From the cell containing the given text, extract its center point as (X, Y) coordinate. 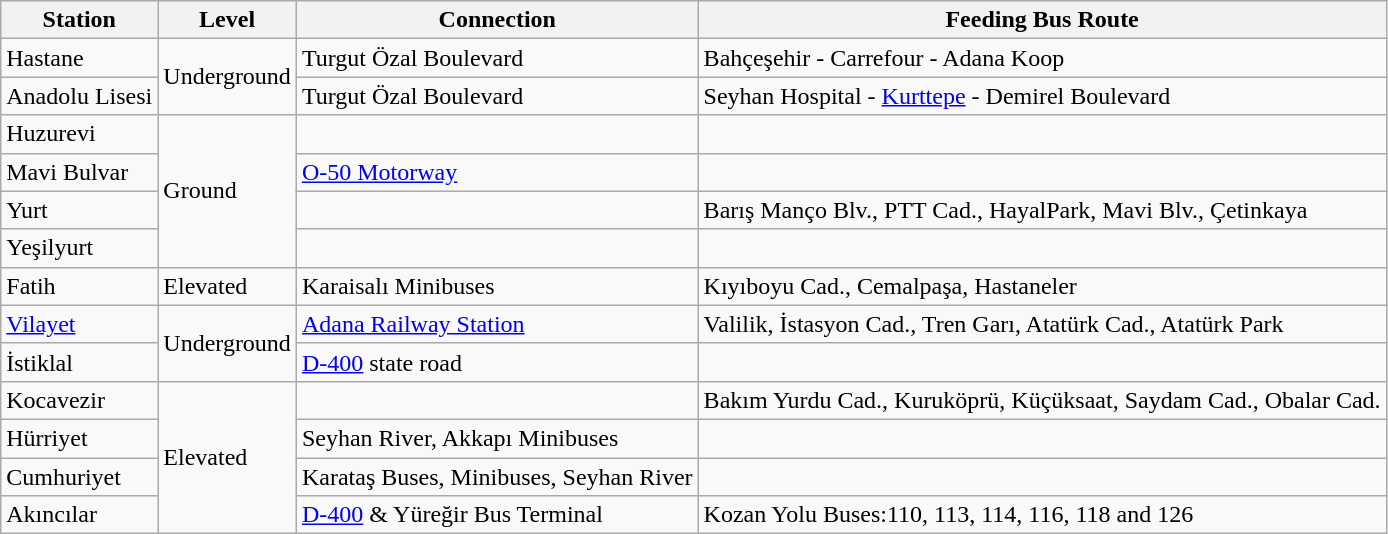
İstiklal (80, 362)
Hürriyet (80, 438)
D-400 state road (497, 362)
Kozan Yolu Buses:110, 113, 114, 116, 118 and 126 (1042, 515)
Mavi Bulvar (80, 172)
O-50 Motorway (497, 172)
Ground (228, 191)
Connection (497, 20)
Bahçeşehir - Carrefour - Adana Koop (1042, 58)
Seyhan River, Akkapı Minibuses (497, 438)
Yeşilyurt (80, 248)
Station (80, 20)
Seyhan Hospital - Kurttepe - Demirel Boulevard (1042, 96)
Huzurevi (80, 134)
Akıncılar (80, 515)
Barış Manço Blv., PTT Cad., HayalPark, Mavi Blv., Çetinkaya (1042, 210)
D-400 & Yüreğir Bus Terminal (497, 515)
Feeding Bus Route (1042, 20)
Kocavezir (80, 400)
Vilayet (80, 324)
Yurt (80, 210)
Adana Railway Station (497, 324)
Kıyıboyu Cad., Cemalpaşa, Hastaneler (1042, 286)
Anadolu Lisesi (80, 96)
Fatih (80, 286)
Bakım Yurdu Cad., Kuruköprü, Küçüksaat, Saydam Cad., Obalar Cad. (1042, 400)
Level (228, 20)
Karaisalı Minibuses (497, 286)
Karataş Buses, Minibuses, Seyhan River (497, 477)
Valilik, İstasyon Cad., Tren Garı, Atatürk Cad., Atatürk Park (1042, 324)
Hastane (80, 58)
Cumhuriyet (80, 477)
